Return the (x, y) coordinate for the center point of the cell that contains the specified text.  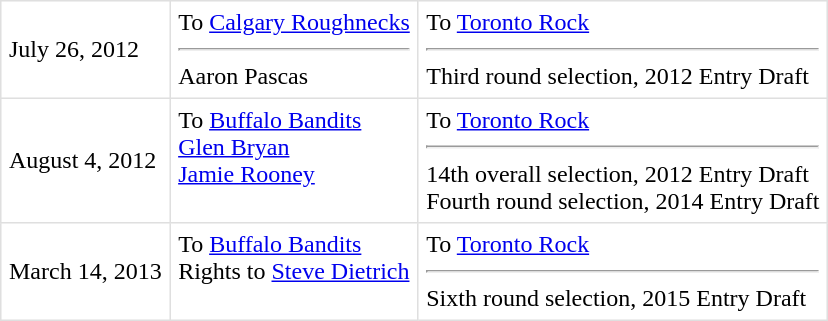
August 4, 2012 (86, 160)
To Buffalo BanditsGlen BryanJamie Rooney (294, 160)
To Buffalo BanditsRights to Steve Dietrich (294, 272)
July 26, 2012 (86, 50)
To Toronto RockSixth round selection, 2015 Entry Draft (623, 272)
To Toronto Rock Third round selection, 2012 Entry Draft (623, 50)
To Toronto Rock14th overall selection, 2012 Entry DraftFourth round selection, 2014 Entry Draft (623, 160)
March 14, 2013 (86, 272)
To Calgary Roughnecks Aaron Pascas (294, 50)
